Capture the cell that displays the provided text and extract its (X, Y) central coordinate. 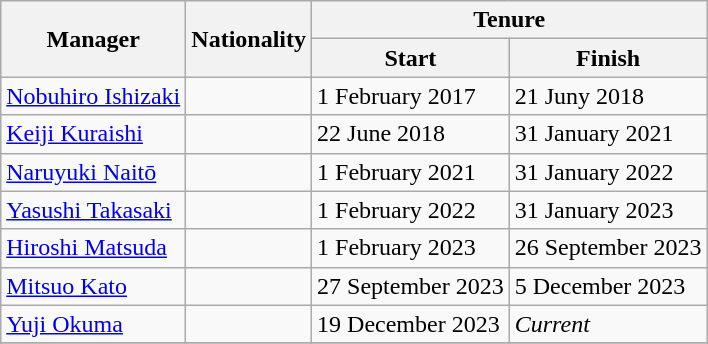
22 June 2018 (411, 134)
1 February 2023 (411, 248)
26 September 2023 (608, 248)
Mitsuo Kato (94, 286)
Current (608, 324)
Keiji Kuraishi (94, 134)
21 Juny 2018 (608, 96)
1 February 2022 (411, 210)
Nationality (249, 39)
Start (411, 58)
19 December 2023 (411, 324)
Manager (94, 39)
5 December 2023 (608, 286)
Nobuhiro Ishizaki (94, 96)
Tenure (510, 20)
1 February 2017 (411, 96)
Yuji Okuma (94, 324)
31 January 2021 (608, 134)
Naruyuki Naitō (94, 172)
Yasushi Takasaki (94, 210)
31 January 2022 (608, 172)
27 September 2023 (411, 286)
Hiroshi Matsuda (94, 248)
31 January 2023 (608, 210)
1 February 2021 (411, 172)
Finish (608, 58)
